From the cell containing the given text, extract its center point as [X, Y] coordinate. 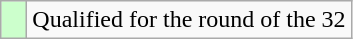
Qualified for the round of the 32 [189, 20]
